Output the (x, y) coordinate of the center of the cell containing the given text.  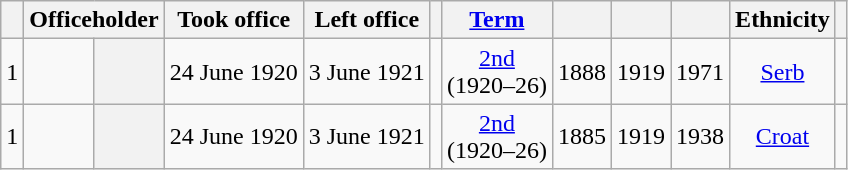
Term (496, 20)
Ethnicity (783, 20)
1885 (582, 136)
Croat (783, 136)
Left office (366, 20)
1971 (700, 72)
Serb (783, 72)
Officeholder (94, 20)
Took office (234, 20)
1938 (700, 136)
1888 (582, 72)
